From the cell containing the given text, extract its center point as [x, y] coordinate. 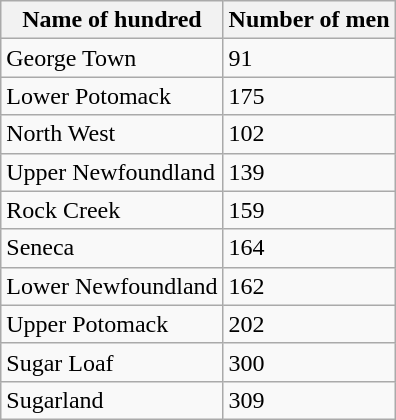
164 [309, 248]
Upper Newfoundland [112, 172]
Sugarland [112, 400]
Lower Newfoundland [112, 286]
102 [309, 134]
175 [309, 96]
309 [309, 400]
George Town [112, 58]
Rock Creek [112, 210]
300 [309, 362]
Sugar Loaf [112, 362]
North West [112, 134]
Seneca [112, 248]
159 [309, 210]
162 [309, 286]
91 [309, 58]
Number of men [309, 20]
Name of hundred [112, 20]
202 [309, 324]
139 [309, 172]
Upper Potomack [112, 324]
Lower Potomack [112, 96]
